Return the [X, Y] coordinate for the center point of the cell that contains the specified text.  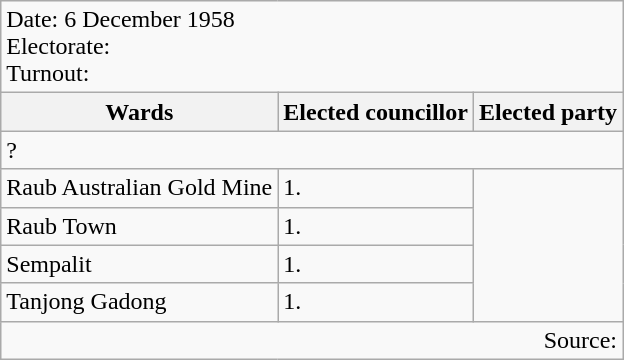
Raub Town [140, 226]
Tanjong Gadong [140, 302]
Wards [140, 112]
Elected councillor [376, 112]
Sempalit [140, 264]
Raub Australian Gold Mine [140, 188]
Elected party [548, 112]
Source: [312, 340]
Date: 6 December 1958Electorate: Turnout: [312, 47]
? [312, 150]
